Return [X, Y] of the center of cell containing provided text 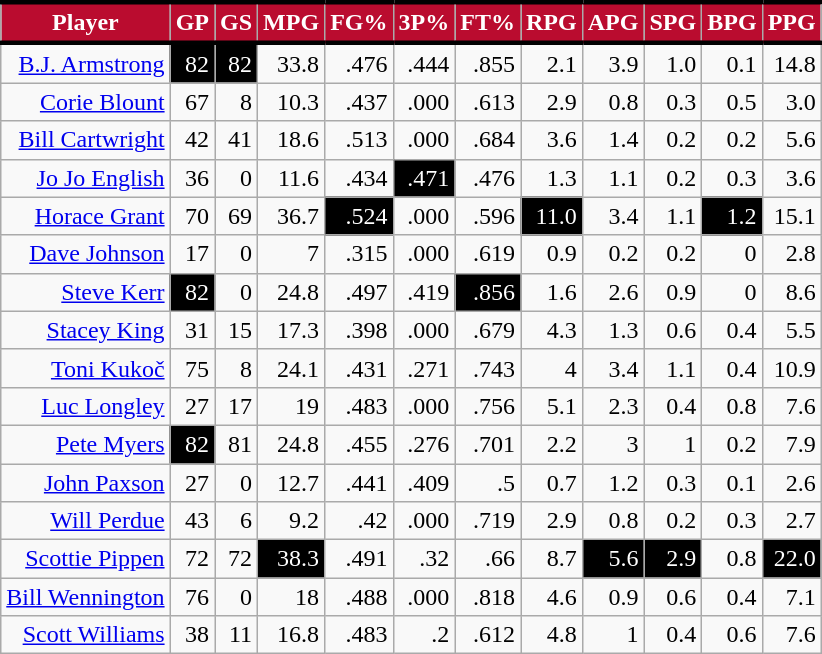
.756 [488, 406]
John Paxson [86, 483]
Horace Grant [86, 216]
10.3 [292, 102]
2.8 [792, 254]
1.0 [673, 63]
Luc Longley [86, 406]
APG [613, 22]
19 [292, 406]
.2 [424, 635]
76 [192, 597]
43 [192, 521]
Pete Myers [86, 444]
2.3 [613, 406]
B.J. Armstrong [86, 63]
.855 [488, 63]
Corie Blount [86, 102]
FT% [488, 22]
70 [192, 216]
14.8 [792, 63]
Steve Kerr [86, 292]
Bill Cartwright [86, 140]
7.9 [792, 444]
.471 [424, 178]
16.8 [292, 635]
15.1 [792, 216]
FG% [359, 22]
.398 [359, 330]
RPG [551, 22]
.701 [488, 444]
0.5 [732, 102]
1.6 [551, 292]
.42 [359, 521]
.524 [359, 216]
18.6 [292, 140]
Scottie Pippen [86, 559]
18 [292, 597]
Toni Kukoč [86, 368]
.488 [359, 597]
.434 [359, 178]
GP [192, 22]
5.1 [551, 406]
Will Perdue [86, 521]
.271 [424, 368]
.444 [424, 63]
.612 [488, 635]
1.4 [613, 140]
8.7 [551, 559]
2.7 [792, 521]
.409 [424, 483]
.5 [488, 483]
Jo Jo English [86, 178]
81 [236, 444]
4.3 [551, 330]
.32 [424, 559]
.613 [488, 102]
6 [236, 521]
10.9 [792, 368]
31 [192, 330]
.619 [488, 254]
PPG [792, 22]
3P% [424, 22]
5.5 [792, 330]
17.3 [292, 330]
75 [192, 368]
Scott Williams [86, 635]
.66 [488, 559]
24.1 [292, 368]
Dave Johnson [86, 254]
2.1 [551, 63]
.818 [488, 597]
.419 [424, 292]
.684 [488, 140]
4.6 [551, 597]
GS [236, 22]
69 [236, 216]
.315 [359, 254]
SPG [673, 22]
36 [192, 178]
7 [292, 254]
.431 [359, 368]
Stacey King [86, 330]
7.1 [792, 597]
4.8 [551, 635]
3.0 [792, 102]
Bill Wennington [86, 597]
2.2 [551, 444]
11.6 [292, 178]
.856 [488, 292]
.437 [359, 102]
Player [86, 22]
41 [236, 140]
4 [551, 368]
.497 [359, 292]
3 [613, 444]
0.7 [551, 483]
BPG [732, 22]
.455 [359, 444]
.743 [488, 368]
.441 [359, 483]
.276 [424, 444]
38.3 [292, 559]
9.2 [292, 521]
33.8 [292, 63]
36.7 [292, 216]
11.0 [551, 216]
MPG [292, 22]
67 [192, 102]
.491 [359, 559]
.513 [359, 140]
.596 [488, 216]
38 [192, 635]
3.9 [613, 63]
.679 [488, 330]
8.6 [792, 292]
15 [236, 330]
12.7 [292, 483]
.719 [488, 521]
11 [236, 635]
42 [192, 140]
22.0 [792, 559]
